Return [x, y] of the center of cell containing provided text 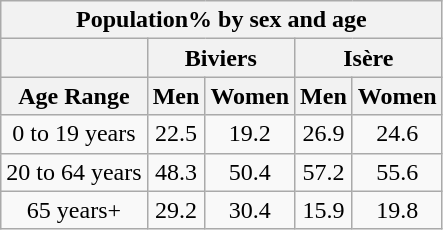
55.6 [397, 172]
22.5 [176, 134]
57.2 [324, 172]
Biviers [220, 58]
24.6 [397, 134]
65 years+ [74, 210]
50.4 [250, 172]
Population% by sex and age [222, 20]
20 to 64 years [74, 172]
30.4 [250, 210]
15.9 [324, 210]
Isère [368, 58]
48.3 [176, 172]
Age Range [74, 96]
19.2 [250, 134]
0 to 19 years [74, 134]
19.8 [397, 210]
26.9 [324, 134]
29.2 [176, 210]
